Locate the cell with the specified text and output its [X, Y] center coordinate. 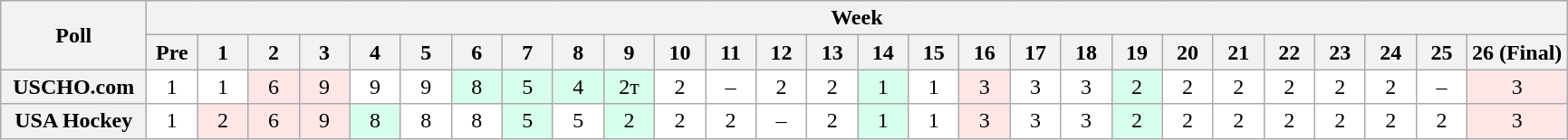
24 [1390, 52]
14 [883, 52]
15 [934, 52]
25 [1441, 52]
Week [857, 18]
13 [832, 52]
USA Hockey [74, 121]
7 [527, 52]
Pre [172, 52]
2т [629, 87]
10 [679, 52]
19 [1137, 52]
11 [730, 52]
12 [782, 52]
Poll [74, 35]
20 [1188, 52]
23 [1340, 52]
USCHO.com [74, 87]
18 [1086, 52]
22 [1289, 52]
21 [1238, 52]
17 [1035, 52]
26 (Final) [1516, 52]
16 [985, 52]
